Identify which cell holds the provided text, then report its [X, Y] central coordinate. 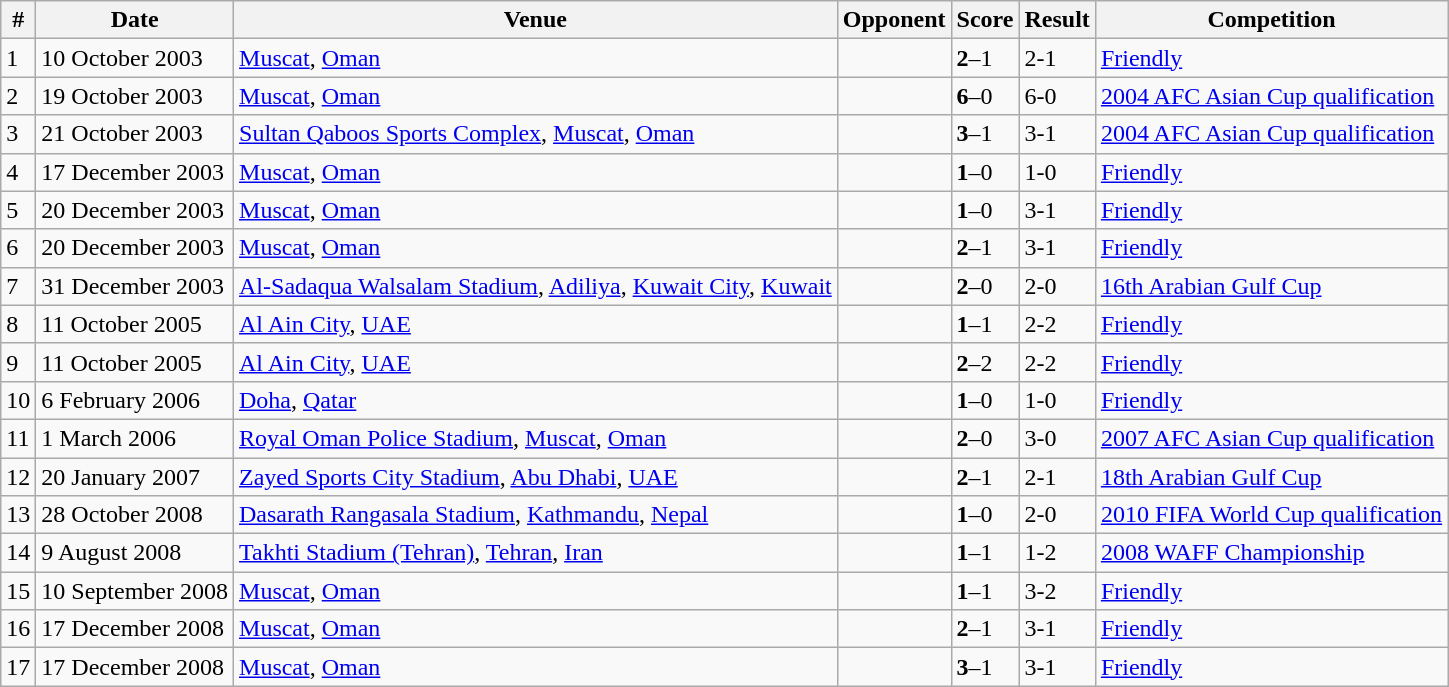
16th Arabian Gulf Cup [1271, 286]
21 October 2003 [135, 134]
1 March 2006 [135, 438]
3-0 [1057, 438]
Sultan Qaboos Sports Complex, Muscat, Oman [536, 134]
28 October 2008 [135, 515]
18th Arabian Gulf Cup [1271, 477]
Result [1057, 20]
Competition [1271, 20]
17 [18, 667]
Takhti Stadium (Tehran), Tehran, Iran [536, 553]
3 [18, 134]
6 February 2006 [135, 400]
Zayed Sports City Stadium, Abu Dhabi, UAE [536, 477]
2010 FIFA World Cup qualification [1271, 515]
1-2 [1057, 553]
17 December 2003 [135, 172]
# [18, 20]
Opponent [894, 20]
14 [18, 553]
1 [18, 58]
9 [18, 362]
13 [18, 515]
8 [18, 324]
15 [18, 591]
2008 WAFF Championship [1271, 553]
Venue [536, 20]
Dasarath Rangasala Stadium, Kathmandu, Nepal [536, 515]
Date [135, 20]
6-0 [1057, 96]
2007 AFC Asian Cup qualification [1271, 438]
Doha, Qatar [536, 400]
Al-Sadaqua Walsalam Stadium, Adiliya, Kuwait City, Kuwait [536, 286]
7 [18, 286]
10 [18, 400]
2 [18, 96]
9 August 2008 [135, 553]
10 October 2003 [135, 58]
19 October 2003 [135, 96]
2–2 [985, 362]
10 September 2008 [135, 591]
6–0 [985, 96]
Royal Oman Police Stadium, Muscat, Oman [536, 438]
4 [18, 172]
Score [985, 20]
12 [18, 477]
20 January 2007 [135, 477]
16 [18, 629]
6 [18, 248]
3-2 [1057, 591]
31 December 2003 [135, 286]
11 [18, 438]
5 [18, 210]
